Find where the given text appears and provide that cell's center as [x, y] coordinate. 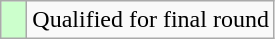
Qualified for final round [151, 20]
